Determine the (X, Y) coordinate at the center of the cell enclosing the given text.  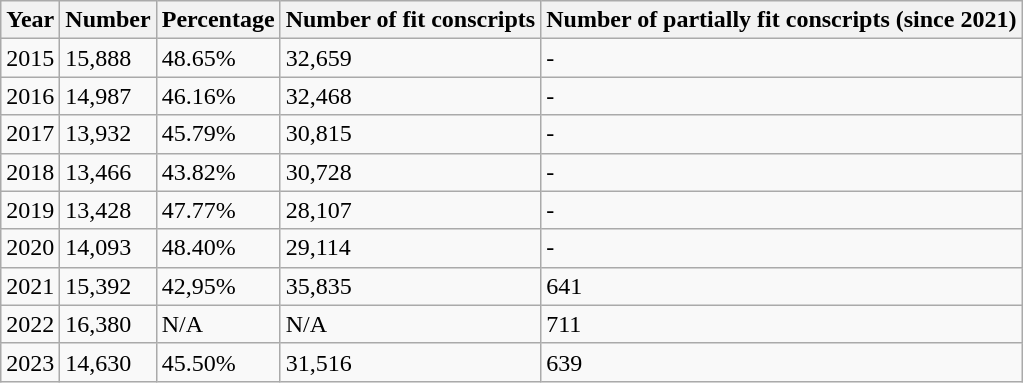
13,428 (108, 210)
28,107 (410, 210)
45.50% (218, 362)
711 (782, 324)
45.79% (218, 134)
2019 (30, 210)
2018 (30, 172)
43.82% (218, 172)
48.40% (218, 248)
2017 (30, 134)
15,392 (108, 286)
46.16% (218, 96)
35,835 (410, 286)
14,630 (108, 362)
2023 (30, 362)
48.65% (218, 58)
13,466 (108, 172)
42,95% (218, 286)
14,093 (108, 248)
30,728 (410, 172)
Number (108, 20)
16,380 (108, 324)
641 (782, 286)
14,987 (108, 96)
32,659 (410, 58)
639 (782, 362)
Percentage (218, 20)
47.77% (218, 210)
29,114 (410, 248)
13,932 (108, 134)
2021 (30, 286)
30,815 (410, 134)
2016 (30, 96)
2020 (30, 248)
Year (30, 20)
Number of fit conscripts (410, 20)
Number of partially fit conscripts (since 2021) (782, 20)
31,516 (410, 362)
15,888 (108, 58)
32,468 (410, 96)
2022 (30, 324)
2015 (30, 58)
